Pinpoint the cell where the given text exists, returning its [x, y] midpoint coordinate. 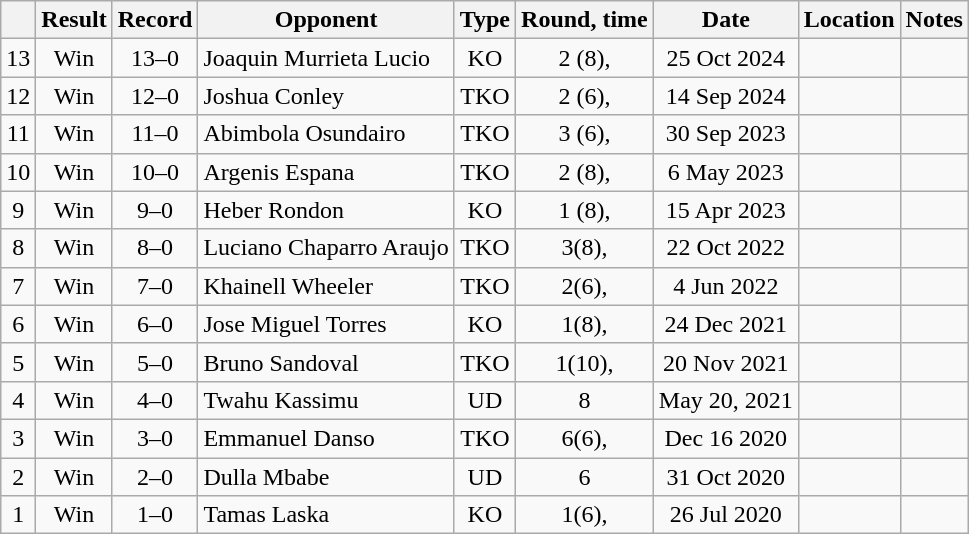
Tamas Laska [326, 515]
Bruno Sandoval [326, 362]
5–0 [155, 362]
10–0 [155, 172]
Result [74, 20]
7 [18, 286]
Record [155, 20]
6(6), [585, 438]
Dulla Mbabe [326, 477]
2 [18, 477]
2 (6), [585, 96]
Dec 16 2020 [726, 438]
13 [18, 58]
Emmanuel Danso [326, 438]
24 Dec 2021 [726, 324]
Opponent [326, 20]
26 Jul 2020 [726, 515]
4–0 [155, 400]
4 Jun 2022 [726, 286]
9 [18, 210]
14 Sep 2024 [726, 96]
11–0 [155, 134]
Notes [934, 20]
2–0 [155, 477]
Heber Rondon [326, 210]
Jose Miguel Torres [326, 324]
1–0 [155, 515]
3 [18, 438]
30 Sep 2023 [726, 134]
13–0 [155, 58]
Argenis Espana [326, 172]
Round, time [585, 20]
May 20, 2021 [726, 400]
2(6), [585, 286]
1(8), [585, 324]
1 (8), [585, 210]
3 (6), [585, 134]
5 [18, 362]
20 Nov 2021 [726, 362]
Abimbola Osundairo [326, 134]
Luciano Chaparro Araujo [326, 248]
9–0 [155, 210]
3(8), [585, 248]
12–0 [155, 96]
Date [726, 20]
4 [18, 400]
7–0 [155, 286]
Twahu Kassimu [326, 400]
22 Oct 2022 [726, 248]
12 [18, 96]
Khainell Wheeler [326, 286]
31 Oct 2020 [726, 477]
Joaquin Murrieta Lucio [326, 58]
Joshua Conley [326, 96]
25 Oct 2024 [726, 58]
6–0 [155, 324]
8–0 [155, 248]
1(6), [585, 515]
3–0 [155, 438]
11 [18, 134]
6 May 2023 [726, 172]
15 Apr 2023 [726, 210]
Location [849, 20]
1 [18, 515]
10 [18, 172]
Type [484, 20]
1(10), [585, 362]
